Determine the [X, Y] coordinate at the center of the cell enclosing the given text.  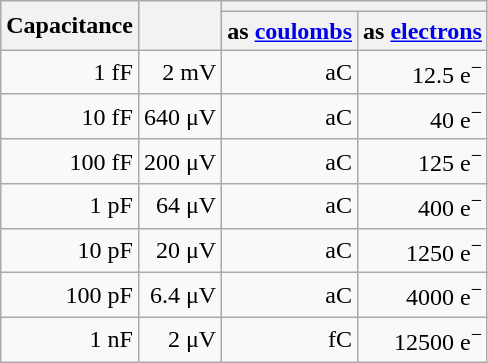
100 fF [70, 162]
1250 e− [423, 250]
12500 e− [423, 340]
1 pF [70, 206]
10 fF [70, 116]
as electrons [423, 31]
640 μV [180, 116]
as coulombs [290, 31]
40 e− [423, 116]
Capacitance [70, 26]
6.4 μV [180, 296]
fC [290, 340]
2 mV [180, 72]
12.5 e− [423, 72]
2 μV [180, 340]
200 μV [180, 162]
400 e− [423, 206]
10 pF [70, 250]
4000 e− [423, 296]
20 μV [180, 250]
1 nF [70, 340]
64 μV [180, 206]
100 pF [70, 296]
125 e− [423, 162]
1 fF [70, 72]
